Provide the (x, y) coordinate of the cell's center where the given text is located.  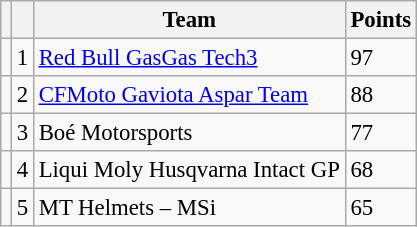
68 (380, 170)
Points (380, 20)
77 (380, 133)
Team (189, 20)
Liqui Moly Husqvarna Intact GP (189, 170)
3 (22, 133)
97 (380, 58)
2 (22, 95)
4 (22, 170)
88 (380, 95)
MT Helmets – MSi (189, 208)
CFMoto Gaviota Aspar Team (189, 95)
Boé Motorsports (189, 133)
5 (22, 208)
65 (380, 208)
Red Bull GasGas Tech3 (189, 58)
1 (22, 58)
